Locate the cell with the specified text and output its [x, y] center coordinate. 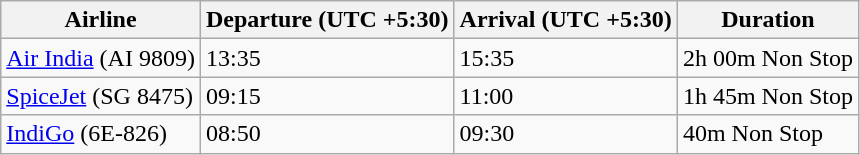
11:00 [566, 96]
1h 45m Non Stop [768, 96]
Departure (UTC +5:30) [327, 20]
Arrival (UTC +5:30) [566, 20]
Duration [768, 20]
Air India (AI 9809) [101, 58]
08:50 [327, 134]
2h 00m Non Stop [768, 58]
09:30 [566, 134]
IndiGo (6E-826) [101, 134]
13:35 [327, 58]
09:15 [327, 96]
40m Non Stop [768, 134]
Airline [101, 20]
15:35 [566, 58]
SpiceJet (SG 8475) [101, 96]
